Find where the given text appears and provide that cell's center as [x, y] coordinate. 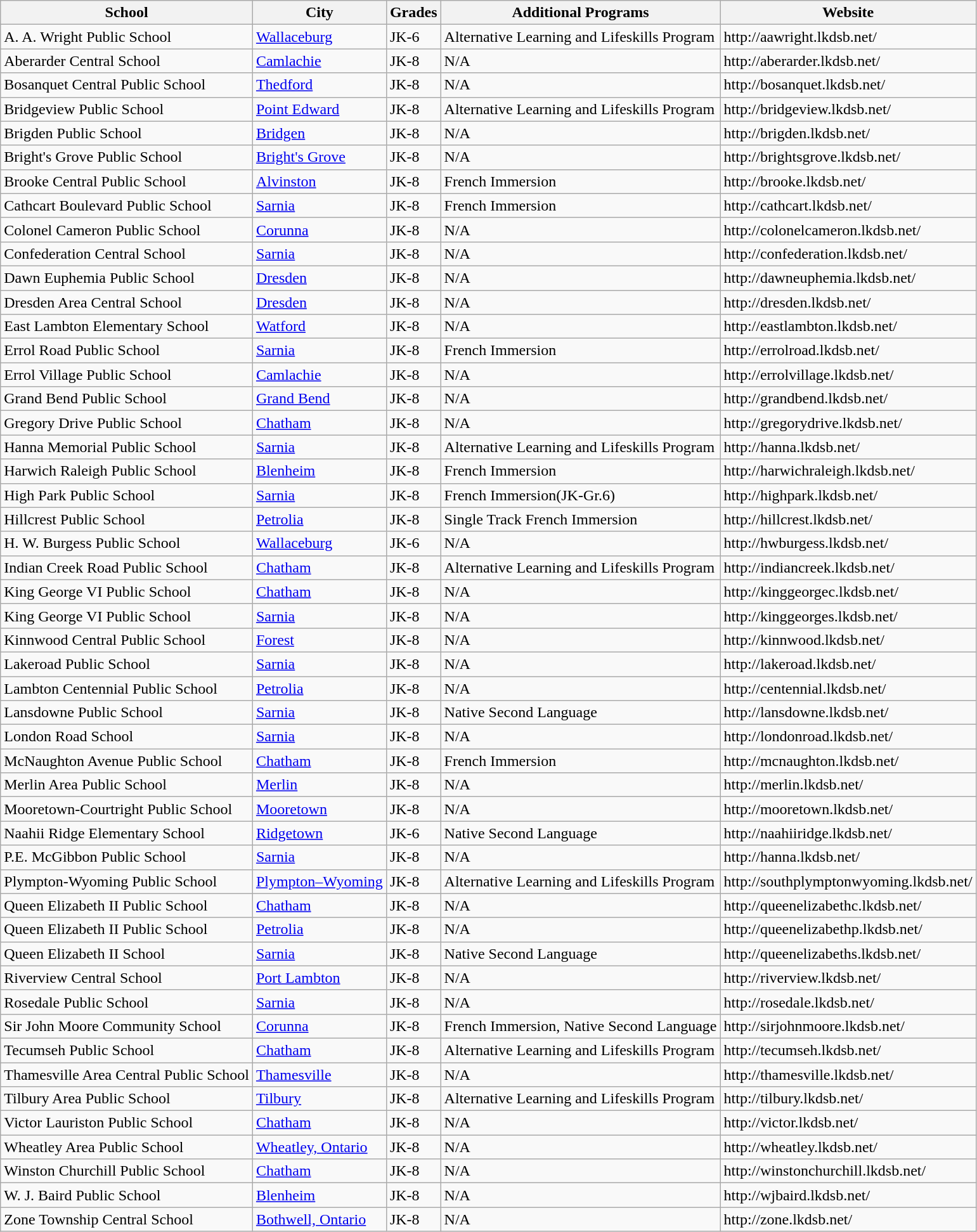
Merlin Area Public School [127, 785]
http://confederation.lkdsb.net/ [848, 254]
http://kinggeorges.lkdsb.net/ [848, 616]
Harwich Raleigh Public School [127, 471]
http://tilbury.lkdsb.net/ [848, 1099]
Bridgen [320, 133]
Lansdowne Public School [127, 713]
Ridgetown [320, 833]
Brooke Central Public School [127, 181]
http://tecumseh.lkdsb.net/ [848, 1050]
School [127, 13]
Indian Creek Road Public School [127, 567]
Additional Programs [581, 13]
http://queenelizabethp.lkdsb.net/ [848, 930]
Kinnwood Central Public School [127, 640]
Sir John Moore Community School [127, 1026]
Thamesville Area Central Public School [127, 1075]
Plympton-Wyoming Public School [127, 881]
Bosanquet Central Public School [127, 85]
http://bridgeview.lkdsb.net/ [848, 109]
Confederation Central School [127, 254]
Winston Churchill Public School [127, 1171]
W. J. Baird Public School [127, 1195]
http://sirjohnmoore.lkdsb.net/ [848, 1026]
http://naahiiridge.lkdsb.net/ [848, 833]
http://errolroad.lkdsb.net/ [848, 351]
Tecumseh Public School [127, 1050]
http://errolvillage.lkdsb.net/ [848, 375]
http://dresden.lkdsb.net/ [848, 302]
http://merlin.lkdsb.net/ [848, 785]
Hillcrest Public School [127, 519]
http://eastlambton.lkdsb.net/ [848, 327]
Brigden Public School [127, 133]
Port Lambton [320, 978]
Mooretown-Courtright Public School [127, 809]
http://harwichraleigh.lkdsb.net/ [848, 471]
Aberarder Central School [127, 61]
http://mcnaughton.lkdsb.net/ [848, 761]
Single Track French Immersion [581, 519]
Naahii Ridge Elementary School [127, 833]
http://zone.lkdsb.net/ [848, 1219]
Website [848, 13]
McNaughton Avenue Public School [127, 761]
Rosedale Public School [127, 1002]
http://hillcrest.lkdsb.net/ [848, 519]
http://colonelcameron.lkdsb.net/ [848, 230]
Errol Village Public School [127, 375]
London Road School [127, 737]
A. A. Wright Public School [127, 37]
French Immersion, Native Second Language [581, 1026]
http://rosedale.lkdsb.net/ [848, 1002]
http://aberarder.lkdsb.net/ [848, 61]
http://highpark.lkdsb.net/ [848, 495]
Thedford [320, 85]
Grand Bend [320, 399]
Alvinston [320, 181]
http://wheatley.lkdsb.net/ [848, 1147]
http://thamesville.lkdsb.net/ [848, 1075]
Point Edward [320, 109]
Bothwell, Ontario [320, 1219]
Forest [320, 640]
Bright's Grove [320, 157]
Lambton Centennial Public School [127, 688]
http://queenelizabeths.lkdsb.net/ [848, 954]
http://dawneuphemia.lkdsb.net/ [848, 278]
http://winstonchurchill.lkdsb.net/ [848, 1171]
http://centennial.lkdsb.net/ [848, 688]
Queen Elizabeth II School [127, 954]
Tilbury [320, 1099]
http://indiancreek.lkdsb.net/ [848, 567]
Errol Road Public School [127, 351]
Gregory Drive Public School [127, 423]
http://brigden.lkdsb.net/ [848, 133]
Hanna Memorial Public School [127, 447]
http://bosanquet.lkdsb.net/ [848, 85]
http://kinggeorgec.lkdsb.net/ [848, 592]
East Lambton Elementary School [127, 327]
French Immersion(JK-Gr.6) [581, 495]
http://aawright.lkdsb.net/ [848, 37]
Thamesville [320, 1075]
Mooretown [320, 809]
http://brooke.lkdsb.net/ [848, 181]
Merlin [320, 785]
http://lansdowne.lkdsb.net/ [848, 713]
Zone Township Central School [127, 1219]
Lakeroad Public School [127, 664]
Tilbury Area Public School [127, 1099]
http://hwburgess.lkdsb.net/ [848, 543]
http://grandbend.lkdsb.net/ [848, 399]
Watford [320, 327]
http://londonroad.lkdsb.net/ [848, 737]
Dresden Area Central School [127, 302]
http://brightsgrove.lkdsb.net/ [848, 157]
http://kinnwood.lkdsb.net/ [848, 640]
http://southplymptonwyoming.lkdsb.net/ [848, 881]
http://mooretown.lkdsb.net/ [848, 809]
High Park Public School [127, 495]
http://wjbaird.lkdsb.net/ [848, 1195]
Dawn Euphemia Public School [127, 278]
http://lakeroad.lkdsb.net/ [848, 664]
http://gregorydrive.lkdsb.net/ [848, 423]
Bridgeview Public School [127, 109]
Riverview Central School [127, 978]
http://riverview.lkdsb.net/ [848, 978]
Wheatley, Ontario [320, 1147]
http://queenelizabethc.lkdsb.net/ [848, 905]
Plympton–Wyoming [320, 881]
http://victor.lkdsb.net/ [848, 1123]
City [320, 13]
Cathcart Boulevard Public School [127, 205]
Wheatley Area Public School [127, 1147]
Bright's Grove Public School [127, 157]
http://cathcart.lkdsb.net/ [848, 205]
Grades [413, 13]
Grand Bend Public School [127, 399]
Victor Lauriston Public School [127, 1123]
H. W. Burgess Public School [127, 543]
P.E. McGibbon Public School [127, 857]
Colonel Cameron Public School [127, 230]
